For the text-containing cell, return its midpoint in [x, y] coordinate format. 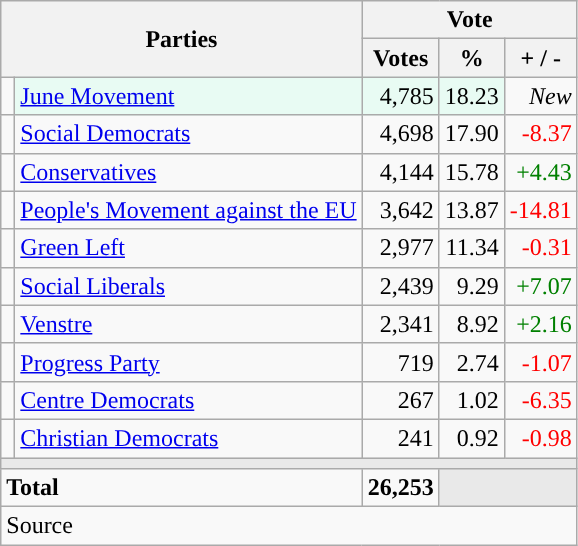
13.87 [472, 210]
4,698 [400, 134]
4,144 [400, 172]
2.74 [472, 362]
2,341 [400, 324]
-0.31 [540, 248]
17.90 [472, 134]
11.34 [472, 248]
2,439 [400, 286]
% [472, 58]
4,785 [400, 96]
+7.07 [540, 286]
8.92 [472, 324]
Parties [182, 39]
9.29 [472, 286]
+ / - [540, 58]
Centre Democrats [188, 400]
+2.16 [540, 324]
Green Left [188, 248]
Votes [400, 58]
2,977 [400, 248]
Conservatives [188, 172]
15.78 [472, 172]
26,253 [400, 488]
Source [290, 526]
-14.81 [540, 210]
Social Liberals [188, 286]
-8.37 [540, 134]
-6.35 [540, 400]
Total [182, 488]
Venstre [188, 324]
0.92 [472, 438]
People's Movement against the EU [188, 210]
267 [400, 400]
-1.07 [540, 362]
241 [400, 438]
-0.98 [540, 438]
3,642 [400, 210]
719 [400, 362]
18.23 [472, 96]
Social Democrats [188, 134]
Christian Democrats [188, 438]
June Movement [188, 96]
+4.43 [540, 172]
Vote [470, 20]
Progress Party [188, 362]
1.02 [472, 400]
New [540, 96]
